Extract the (X, Y) coordinate from the center of the cell holding the provided text.  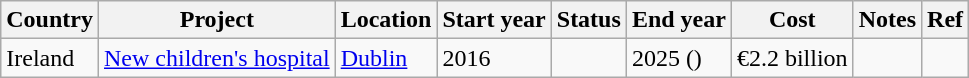
New children's hospital (216, 58)
Ireland (50, 58)
Ref (946, 20)
Country (50, 20)
€2.2 billion (792, 58)
Status (588, 20)
2025 () (678, 58)
Notes (887, 20)
Project (216, 20)
2016 (494, 58)
Start year (494, 20)
Dublin (386, 58)
End year (678, 20)
Location (386, 20)
Cost (792, 20)
